Detect which cell encompasses the target text, then output its (X, Y) center coordinate. 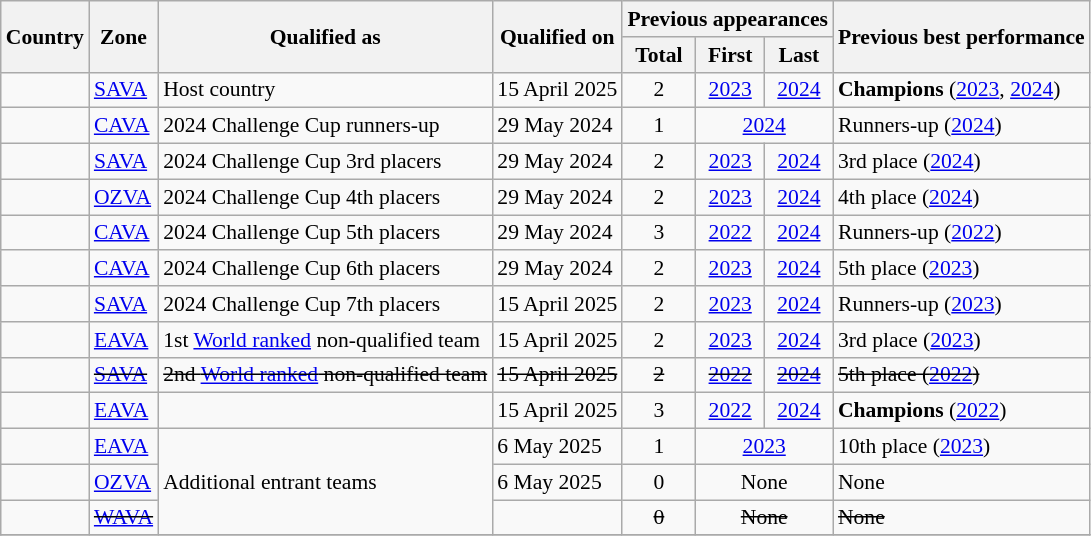
5th place (2022) (962, 375)
Champions (2022) (962, 411)
4th place (2024) (962, 197)
Last (799, 55)
Qualified as (325, 36)
Total (658, 55)
2024 Challenge Cup runners-up (325, 126)
2024 Challenge Cup 3rd placers (325, 162)
5th place (2023) (962, 269)
Previous best performance (962, 36)
Additional entrant teams (325, 482)
Champions (2023, 2024) (962, 90)
Host country (325, 90)
Previous appearances (728, 19)
Qualified on (557, 36)
Runners-up (2022) (962, 233)
Runners-up (2023) (962, 304)
3rd place (2023) (962, 340)
Zone (124, 36)
10th place (2023) (962, 447)
WAVA (124, 518)
3rd place (2024) (962, 162)
2024 Challenge Cup 6th placers (325, 269)
2024 Challenge Cup 7th placers (325, 304)
1st World ranked non-qualified team (325, 340)
2024 Challenge Cup 5th placers (325, 233)
2nd World ranked non-qualified team (325, 375)
2024 Challenge Cup 4th placers (325, 197)
First (730, 55)
Runners-up (2024) (962, 126)
Country (45, 36)
